Scan for the cell matching the given text and deliver its [x, y] coordinate at center. 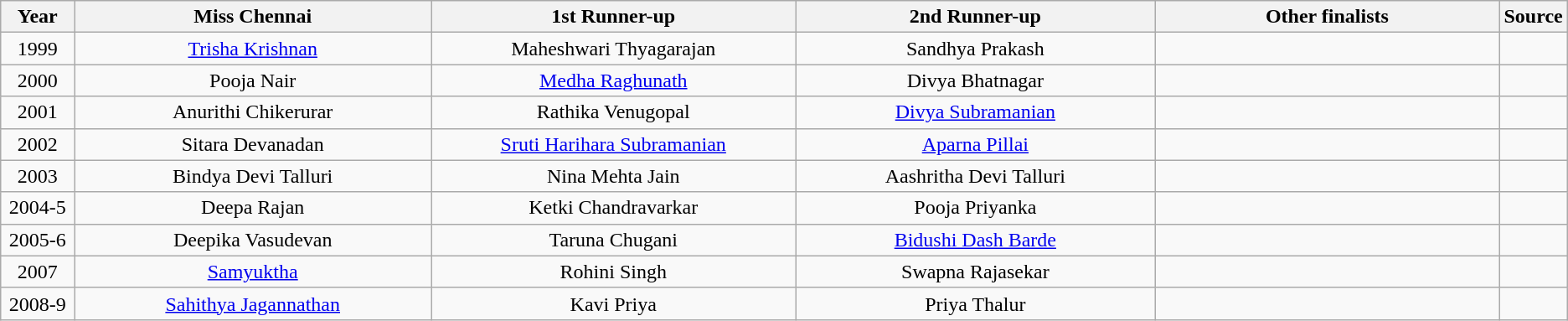
Sruti Harihara Subramanian [613, 144]
Samyuktha [253, 272]
Pooja Nair [253, 80]
Divya Bhatnagar [975, 80]
Source [1533, 17]
Miss Chennai [253, 17]
Aashritha Devi Talluri [975, 176]
Aparna Pillai [975, 144]
2005-6 [38, 240]
Deepa Rajan [253, 208]
2007 [38, 272]
Maheshwari Thyagarajan [613, 49]
Sitara Devanadan [253, 144]
2nd Runner-up [975, 17]
2000 [38, 80]
2003 [38, 176]
Nina Mehta Jain [613, 176]
Sandhya Prakash [975, 49]
1st Runner-up [613, 17]
Kavi Priya [613, 303]
Priya Thalur [975, 303]
Other finalists [1327, 17]
2008-9 [38, 303]
1999 [38, 49]
Anurithi Chikerurar [253, 112]
Trisha Krishnan [253, 49]
Bindya Devi Talluri [253, 176]
Year [38, 17]
2001 [38, 112]
Swapna Rajasekar [975, 272]
Divya Subramanian [975, 112]
Taruna Chugani [613, 240]
Ketki Chandravarkar [613, 208]
Sahithya Jagannathan [253, 303]
Pooja Priyanka [975, 208]
2004-5 [38, 208]
Rathika Venugopal [613, 112]
Medha Raghunath [613, 80]
Deepika Vasudevan [253, 240]
Rohini Singh [613, 272]
Bidushi Dash Barde [975, 240]
2002 [38, 144]
